Output the (X, Y) coordinate of the center of the cell containing the given text.  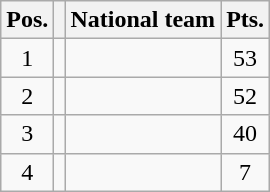
1 (28, 58)
3 (28, 134)
53 (246, 58)
4 (28, 172)
40 (246, 134)
Pts. (246, 20)
2 (28, 96)
52 (246, 96)
Pos. (28, 20)
7 (246, 172)
National team (143, 20)
